Detect which cell encompasses the target text, then output its (x, y) center coordinate. 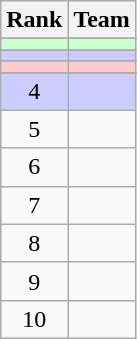
6 (34, 167)
Team (102, 20)
5 (34, 129)
4 (34, 91)
Rank (34, 20)
7 (34, 205)
9 (34, 281)
10 (34, 319)
8 (34, 243)
